Capture the cell that displays the provided text and extract its [X, Y] central coordinate. 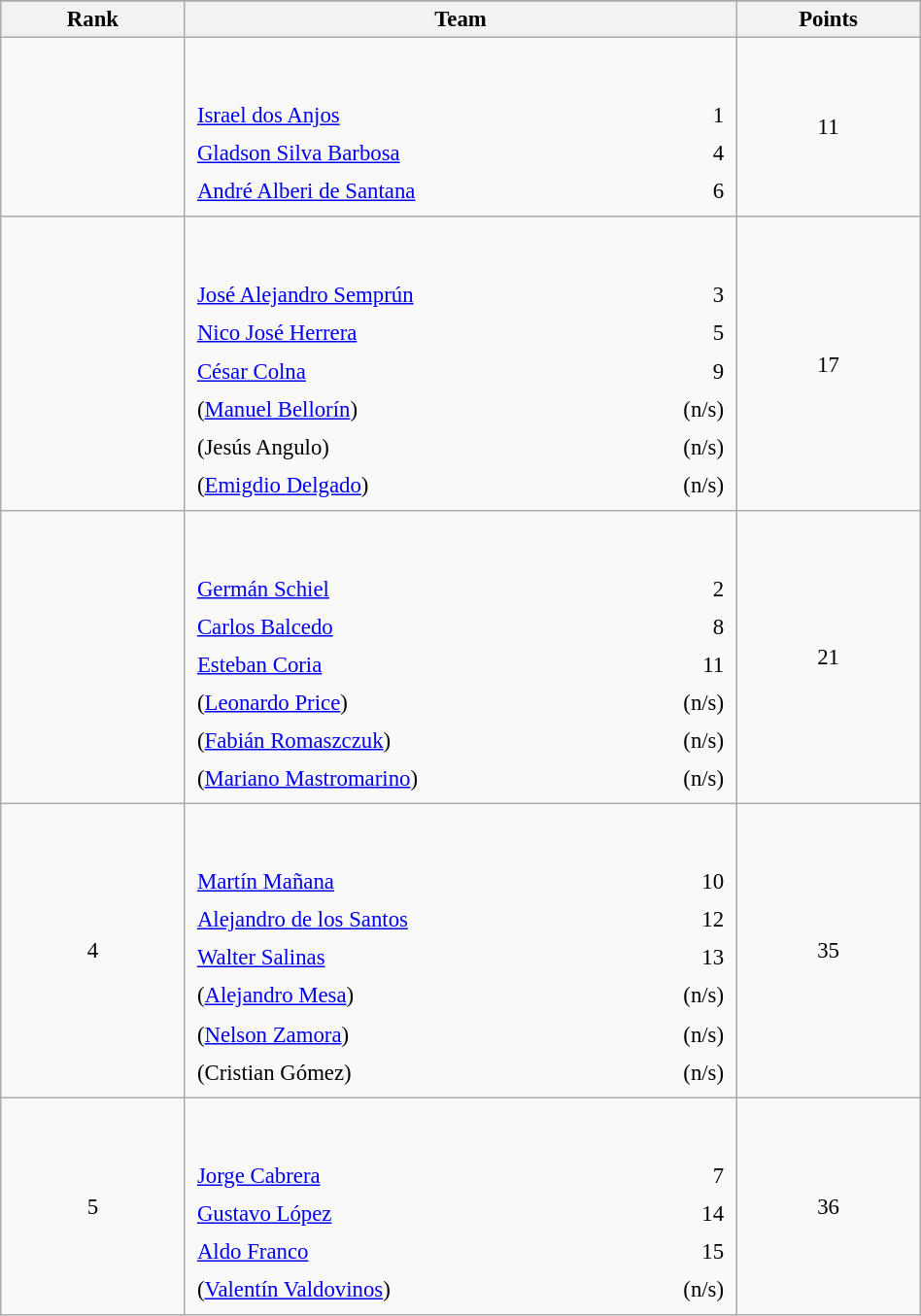
2 [680, 589]
Israel dos Anjos [437, 116]
(Leonardo Price) [412, 702]
Jorge Cabrera 7 Gustavo López 14 Aldo Franco 15 (Valentín Valdovinos) (n/s) [460, 1206]
(Cristian Gómez) [410, 1071]
(Valentín Valdovinos) [406, 1289]
12 [680, 920]
8 [680, 626]
Nico José Herrera [411, 333]
Walter Salinas [410, 958]
10 [680, 882]
Germán Schiel [412, 589]
15 [676, 1251]
Martín Mañana [410, 882]
(Alejandro Mesa) [410, 995]
36 [828, 1206]
Gustavo López [406, 1213]
3 [680, 295]
Team [460, 19]
(Mariano Mastromarino) [412, 778]
35 [828, 951]
Martín Mañana 10 Alejandro de los Santos 12 Walter Salinas 13 (Alejandro Mesa) (n/s) (Nelson Zamora) (n/s) (Cristian Gómez) (n/s) [460, 951]
José Alejandro Semprún 3 Nico José Herrera 5 César Colna 9 (Manuel Bellorín) (n/s) (Jesús Angulo) (n/s) (Emigdio Delgado) (n/s) [460, 363]
7 [676, 1175]
José Alejandro Semprún [411, 295]
Aldo Franco [406, 1251]
César Colna [411, 371]
13 [680, 958]
(Jesús Angulo) [411, 447]
André Alberi de Santana [437, 191]
Carlos Balcedo [412, 626]
9 [680, 371]
(Fabián Romaszczuk) [412, 740]
14 [676, 1213]
1 [706, 116]
Germán Schiel 2 Carlos Balcedo 8 Esteban Coria 11 (Leonardo Price) (n/s) (Fabián Romaszczuk) (n/s) (Mariano Mastromarino) (n/s) [460, 658]
(Emigdio Delgado) [411, 485]
17 [828, 363]
Alejandro de los Santos [410, 920]
(Manuel Bellorín) [411, 409]
Points [828, 19]
Esteban Coria [412, 664]
6 [706, 191]
Jorge Cabrera [406, 1175]
Israel dos Anjos 1 Gladson Silva Barbosa 4 André Alberi de Santana 6 [460, 128]
21 [828, 658]
Rank [93, 19]
Gladson Silva Barbosa [437, 153]
(Nelson Zamora) [410, 1033]
